Detect which cell encompasses the target text, then output its (X, Y) center coordinate. 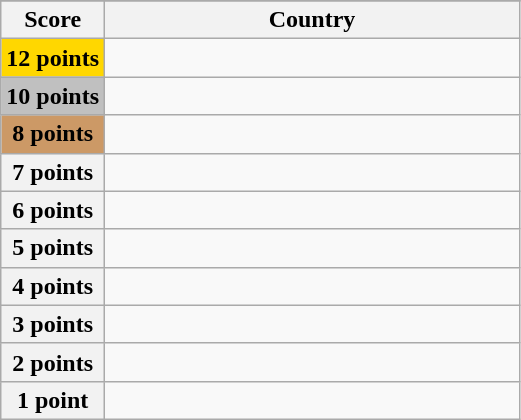
2 points (53, 362)
4 points (53, 286)
7 points (53, 172)
Score (53, 20)
3 points (53, 324)
Country (312, 20)
6 points (53, 210)
1 point (53, 400)
12 points (53, 58)
8 points (53, 134)
5 points (53, 248)
10 points (53, 96)
